Scan for the cell matching the given text and deliver its (X, Y) coordinate at center. 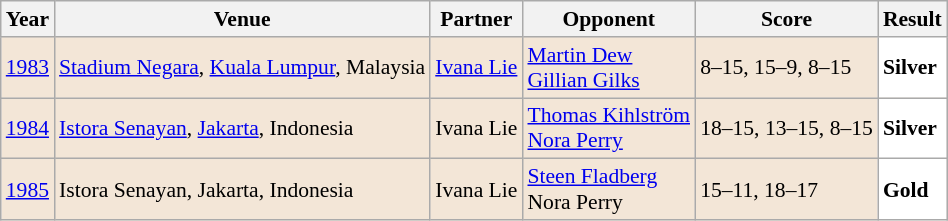
Stadium Negara, Kuala Lumpur, Malaysia (242, 68)
Gold (912, 190)
8–15, 15–9, 8–15 (786, 68)
Opponent (608, 19)
Martin Dew Gillian Gilks (608, 68)
1984 (28, 128)
Year (28, 19)
1983 (28, 68)
Venue (242, 19)
Score (786, 19)
Partner (476, 19)
Thomas Kihlström Nora Perry (608, 128)
Steen Fladberg Nora Perry (608, 190)
15–11, 18–17 (786, 190)
1985 (28, 190)
18–15, 13–15, 8–15 (786, 128)
Result (912, 19)
